Scan for the cell matching the given text and deliver its (X, Y) coordinate at center. 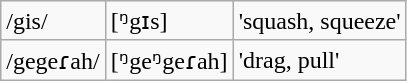
[ᵑgɪs] (169, 21)
/gis/ (53, 21)
'squash, squeeze' (320, 21)
'drag, pull' (320, 60)
/gegeɾah/ (53, 60)
[ᵑgeᵑgeɾah] (169, 60)
